Locate the cell with the specified text and output its [x, y] center coordinate. 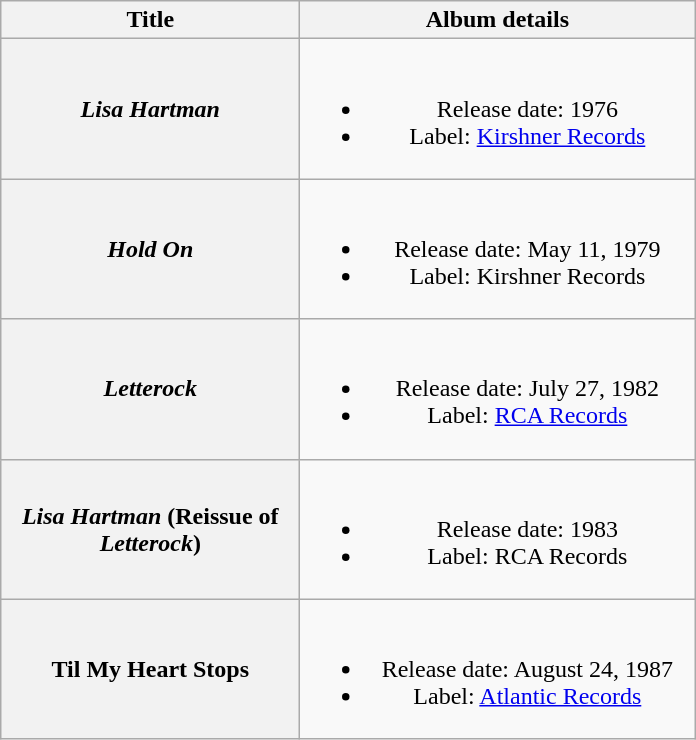
Letterock [150, 389]
Release date: July 27, 1982Label: RCA Records [498, 389]
Til My Heart Stops [150, 669]
Lisa Hartman [150, 109]
Release date: 1976Label: Kirshner Records [498, 109]
Album details [498, 20]
Lisa Hartman (Reissue of Letterock) [150, 529]
Hold On [150, 249]
Release date: May 11, 1979Label: Kirshner Records [498, 249]
Release date: 1983Label: RCA Records [498, 529]
Title [150, 20]
Release date: August 24, 1987Label: Atlantic Records [498, 669]
